Provide the [X, Y] coordinate of the cell's center where the given text is located.  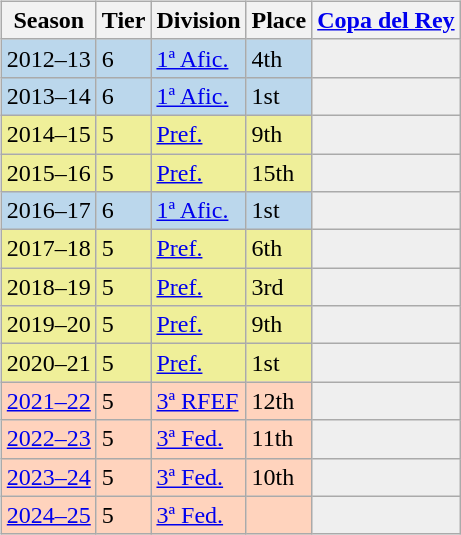
2012–13 [48, 58]
Division [198, 20]
12th [279, 401]
2016–17 [48, 211]
2024–25 [48, 515]
4th [279, 58]
15th [279, 173]
2013–14 [48, 96]
2023–24 [48, 477]
Season [48, 20]
3ª RFEF [198, 401]
3rd [279, 287]
2019–20 [48, 325]
2015–16 [48, 173]
2021–22 [48, 401]
Tier [124, 20]
11th [279, 439]
2017–18 [48, 249]
Place [279, 20]
6th [279, 249]
2014–15 [48, 134]
10th [279, 477]
2022–23 [48, 439]
2018–19 [48, 287]
Copa del Rey [386, 20]
2020–21 [48, 363]
